Scan for the cell matching the given text and deliver its (X, Y) coordinate at center. 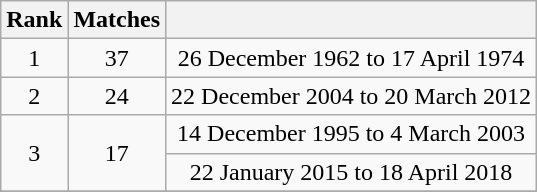
24 (117, 96)
2 (34, 96)
1 (34, 58)
Matches (117, 20)
17 (117, 153)
14 December 1995 to 4 March 2003 (352, 134)
Rank (34, 20)
26 December 1962 to 17 April 1974 (352, 58)
22 January 2015 to 18 April 2018 (352, 172)
22 December 2004 to 20 March 2012 (352, 96)
3 (34, 153)
37 (117, 58)
